Capture the cell that displays the provided text and extract its [x, y] central coordinate. 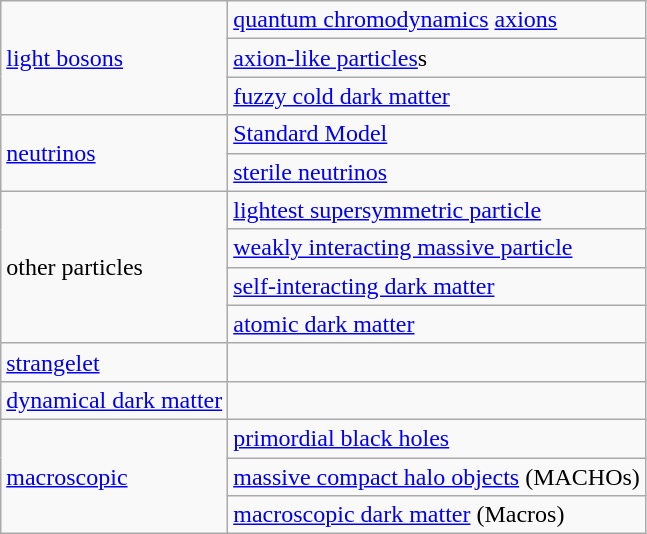
strangelet [114, 362]
primordial black holes [437, 438]
dynamical dark matter [114, 400]
macroscopic dark matter (Macros) [437, 515]
other particles [114, 267]
quantum chromodynamics axions [437, 20]
atomic dark matter [437, 324]
weakly interacting massive particle [437, 248]
macroscopic [114, 476]
fuzzy cold dark matter [437, 96]
Standard Model [437, 134]
self-interacting dark matter [437, 286]
lightest supersymmetric particle [437, 210]
sterile neutrinos [437, 172]
axion-like particless [437, 58]
light bosons [114, 58]
neutrinos [114, 153]
massive compact halo objects (MACHOs) [437, 477]
